Return [X, Y] of the center of cell containing provided text 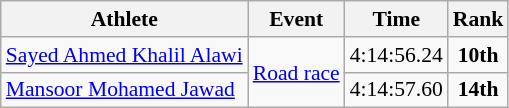
10th [478, 55]
Athlete [124, 19]
Mansoor Mohamed Jawad [124, 90]
Sayed Ahmed Khalil Alawi [124, 55]
Time [396, 19]
4:14:57.60 [396, 90]
4:14:56.24 [396, 55]
Road race [296, 72]
Event [296, 19]
Rank [478, 19]
14th [478, 90]
